Locate the cell with the specified text and output its [X, Y] center coordinate. 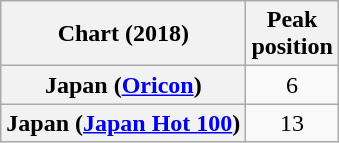
13 [292, 123]
Chart (2018) [124, 34]
Peakposition [292, 34]
6 [292, 85]
Japan (Japan Hot 100) [124, 123]
Japan (Oricon) [124, 85]
